From the cell containing the given text, extract its center point as (X, Y) coordinate. 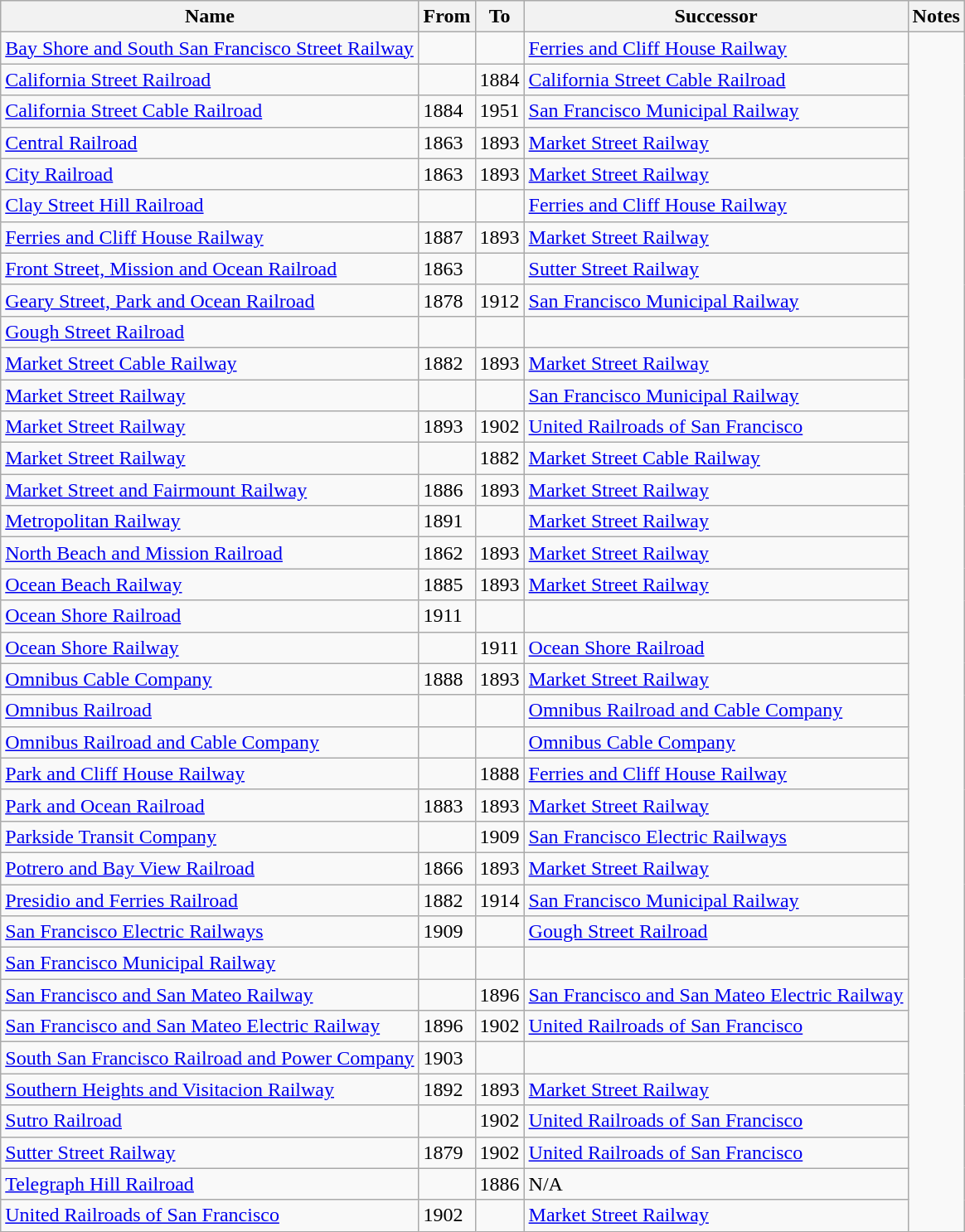
Bay Shore and South San Francisco Street Railway (210, 48)
1862 (447, 553)
To (499, 17)
South San Francisco Railroad and Power Company (210, 1058)
1891 (447, 521)
N/A (716, 1184)
Telegraph Hill Railroad (210, 1184)
Potrero and Bay View Railroad (210, 868)
1903 (447, 1058)
1914 (499, 900)
1878 (447, 300)
Geary Street, Park and Ocean Railroad (210, 300)
Name (210, 17)
North Beach and Mission Railroad (210, 553)
From (447, 17)
Omnibus Railroad (210, 711)
Ocean Beach Railway (210, 584)
California Street Railroad (210, 80)
Front Street, Mission and Ocean Railroad (210, 269)
Notes (936, 17)
1892 (447, 1089)
1951 (499, 111)
Successor (716, 17)
City Railroad (210, 174)
1883 (447, 805)
Parkside Transit Company (210, 837)
Market Street and Fairmount Railway (210, 490)
1879 (447, 1152)
Metropolitan Railway (210, 521)
Central Railroad (210, 143)
1887 (447, 237)
Park and Cliff House Railway (210, 774)
1885 (447, 584)
Sutro Railroad (210, 1121)
Ocean Shore Railway (210, 648)
1912 (499, 300)
Park and Ocean Railroad (210, 805)
1866 (447, 868)
San Francisco and San Mateo Railway (210, 995)
Southern Heights and Visitacion Railway (210, 1089)
Presidio and Ferries Railroad (210, 900)
Clay Street Hill Railroad (210, 206)
